Detect which cell encompasses the target text, then output its [x, y] center coordinate. 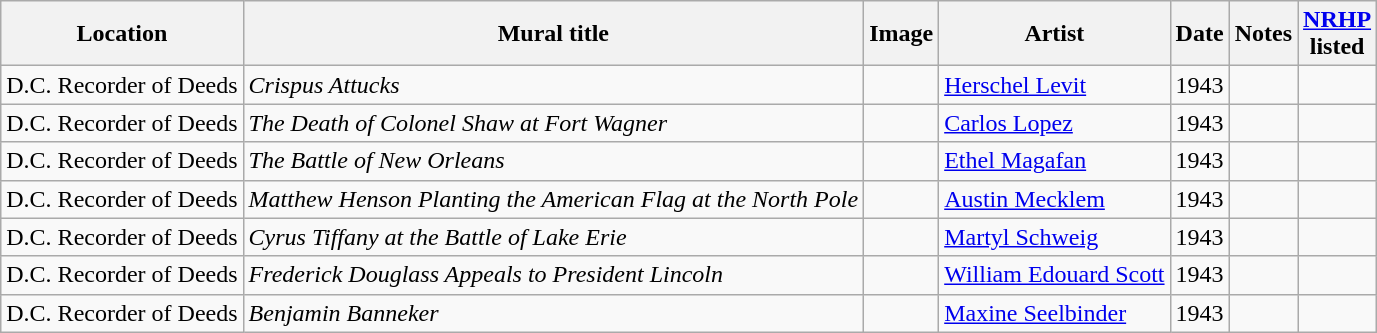
Mural title [554, 34]
NRHPlisted [1338, 34]
Martyl Schweig [1054, 237]
Maxine Seelbinder [1054, 313]
Location [122, 34]
Matthew Henson Planting the American Flag at the North Pole [554, 199]
Carlos Lopez [1054, 123]
Date [1200, 34]
Artist [1054, 34]
Frederick Douglass Appeals to President Lincoln [554, 275]
Austin Mecklem [1054, 199]
The Battle of New Orleans [554, 161]
The Death of Colonel Shaw at Fort Wagner [554, 123]
Image [902, 34]
Cyrus Tiffany at the Battle of Lake Erie [554, 237]
William Edouard Scott [1054, 275]
Notes [1263, 34]
Herschel Levit [1054, 85]
Ethel Magafan [1054, 161]
Crispus Attucks [554, 85]
Benjamin Banneker [554, 313]
